Output the (x, y) coordinate of the center of the cell containing the given text.  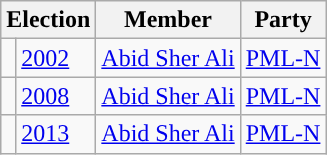
Party (283, 20)
Election (48, 20)
2002 (56, 58)
Member (168, 20)
2008 (56, 96)
2013 (56, 134)
